Capture the cell that displays the provided text and extract its [x, y] central coordinate. 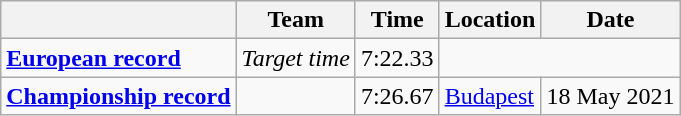
Target time [296, 58]
18 May 2021 [610, 96]
Location [490, 20]
Championship record [118, 96]
7:22.33 [397, 58]
Time [397, 20]
Date [610, 20]
7:26.67 [397, 96]
Team [296, 20]
Budapest [490, 96]
European record [118, 58]
